Output the (x, y) coordinate of the center of the cell containing the given text.  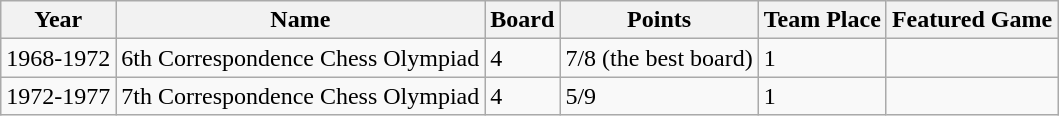
Board (522, 20)
Name (300, 20)
Team Place (822, 20)
5/9 (659, 96)
1972-1977 (58, 96)
7/8 (the best board) (659, 58)
6th Correspondence Chess Olympiad (300, 58)
Points (659, 20)
7th Correspondence Chess Olympiad (300, 96)
1968-1972 (58, 58)
Featured Game (972, 20)
Year (58, 20)
